Search for the cell housing the specified text and yield its (x, y) center coordinate. 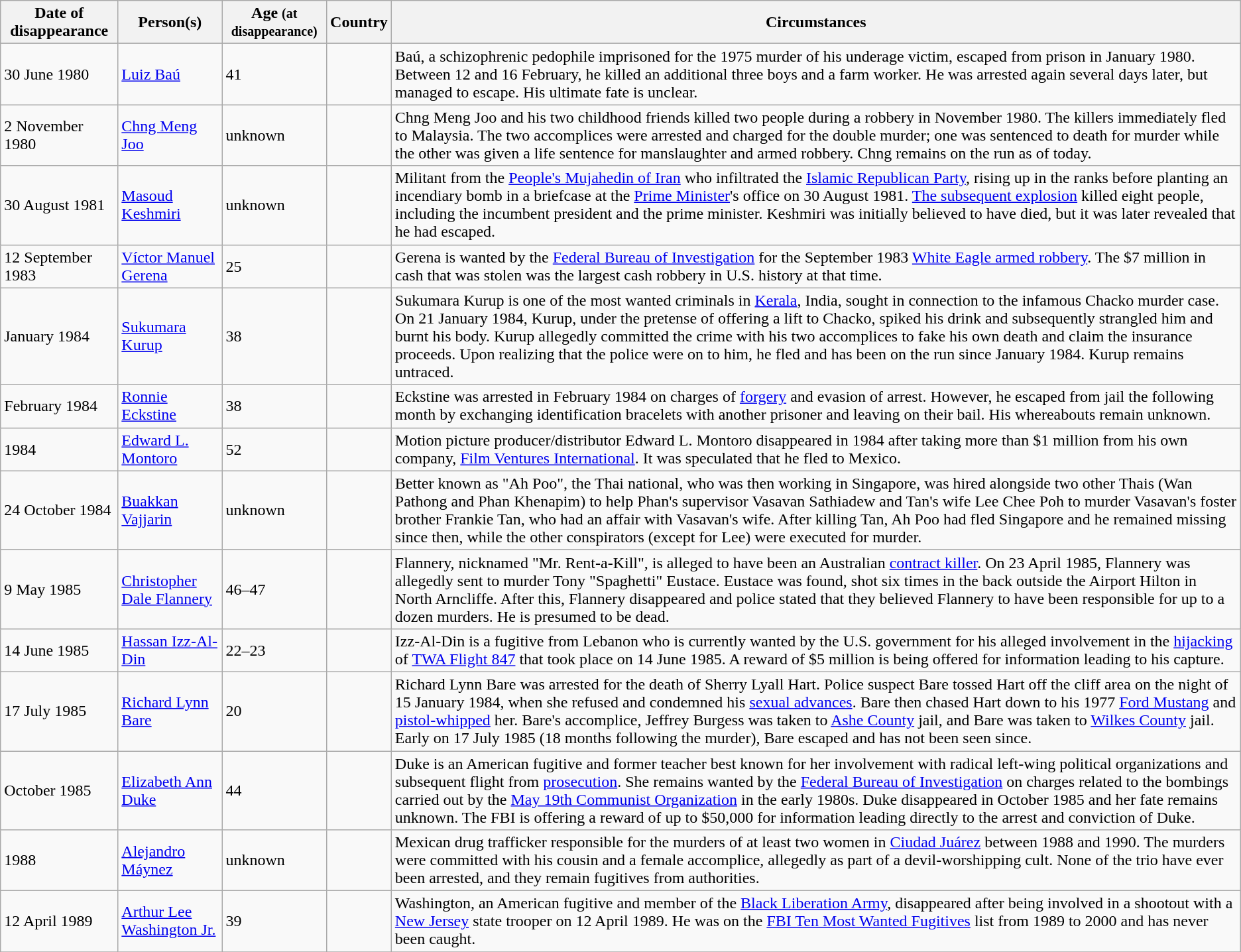
Age (at disappearance) (274, 23)
52 (274, 449)
39 (274, 922)
Person(s) (170, 23)
Alejandro Máynez (170, 861)
30 August 1981 (60, 206)
Ronnie Eckstine (170, 406)
Chng Meng Joo (170, 135)
1984 (60, 449)
9 May 1985 (60, 589)
Circumstances (815, 23)
24 October 1984 (60, 510)
Country (359, 23)
Elizabeth Ann Duke (170, 790)
22–23 (274, 650)
12 September 1983 (60, 267)
Richard Lynn Bare (170, 711)
October 1985 (60, 790)
1988 (60, 861)
12 April 1989 (60, 922)
January 1984 (60, 336)
Luiz Baú (170, 74)
Edward L. Montoro (170, 449)
Víctor Manuel Gerena (170, 267)
44 (274, 790)
14 June 1985 (60, 650)
Hassan Izz-Al-Din (170, 650)
2 November 1980 (60, 135)
41 (274, 74)
Buakkan Vajjarin (170, 510)
17 July 1985 (60, 711)
Sukumara Kurup (170, 336)
Masoud Keshmiri (170, 206)
Arthur Lee Washington Jr. (170, 922)
Christopher Dale Flannery (170, 589)
20 (274, 711)
February 1984 (60, 406)
46–47 (274, 589)
Date of disappearance (60, 23)
30 June 1980 (60, 74)
25 (274, 267)
